Pinpoint the cell where the given text exists, returning its [x, y] midpoint coordinate. 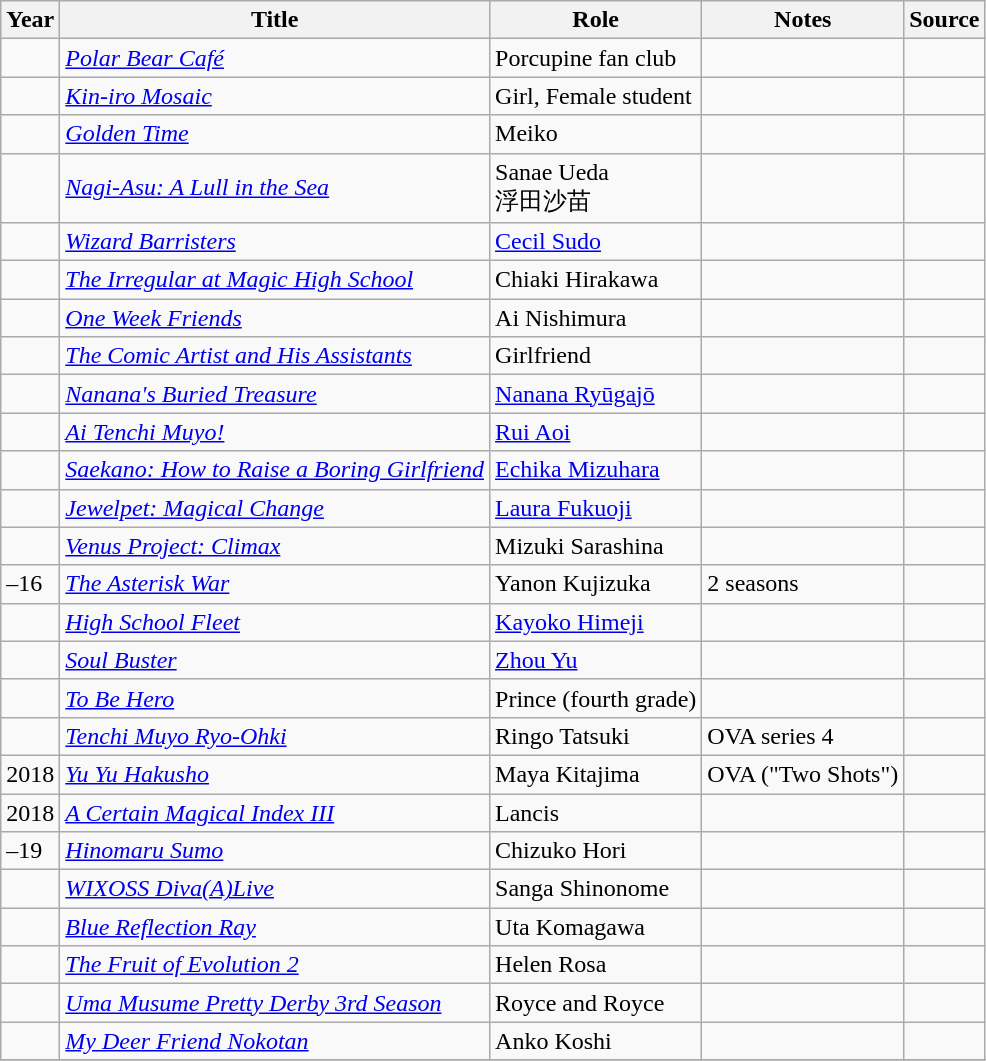
Chiaki Hirakawa [596, 280]
Sanae Ueda浮田沙苗 [596, 188]
Hinomaru Sumo [275, 851]
Wizard Barristers [275, 242]
Title [275, 20]
Zhou Yu [596, 660]
Prince (fourth grade) [596, 698]
Nanana Ryūgajō [596, 394]
Echika Mizuhara [596, 470]
Nanana's Buried Treasure [275, 394]
Role [596, 20]
Source [944, 20]
Rui Aoi [596, 432]
Tenchi Muyo Ryo-Ohki [275, 736]
Polar Bear Café [275, 58]
Sanga Shinonome [596, 889]
Royce and Royce [596, 1003]
Kayoko Himeji [596, 622]
Chizuko Hori [596, 851]
The Fruit of Evolution 2 [275, 965]
Girlfriend [596, 356]
Golden Time [275, 134]
One Week Friends [275, 318]
Ai Nishimura [596, 318]
Venus Project: Climax [275, 546]
Maya Kitajima [596, 774]
Jewelpet: Magical Change [275, 508]
Uma Musume Pretty Derby 3rd Season [275, 1003]
Lancis [596, 813]
Yu Yu Hakusho [275, 774]
The Asterisk War [275, 584]
OVA ("Two Shots") [803, 774]
WIXOSS Diva(A)Live [275, 889]
My Deer Friend Nokotan [275, 1041]
Porcupine fan club [596, 58]
The Comic Artist and His Assistants [275, 356]
Mizuki Sarashina [596, 546]
A Certain Magical Index III [275, 813]
Nagi-Asu: A Lull in the Sea [275, 188]
–16 [30, 584]
Soul Buster [275, 660]
Year [30, 20]
Meiko [596, 134]
Ai Tenchi Muyo! [275, 432]
Notes [803, 20]
Cecil Sudo [596, 242]
Saekano: How to Raise a Boring Girlfriend [275, 470]
Blue Reflection Ray [275, 927]
Ringo Tatsuki [596, 736]
OVA series 4 [803, 736]
Yanon Kujizuka [596, 584]
Laura Fukuoji [596, 508]
Girl, Female student [596, 96]
2 seasons [803, 584]
Kin-iro Mosaic [275, 96]
–19 [30, 851]
To Be Hero [275, 698]
Anko Koshi [596, 1041]
High School Fleet [275, 622]
Helen Rosa [596, 965]
Uta Komagawa [596, 927]
The Irregular at Magic High School [275, 280]
